Identify which cell holds the provided text, then report its [x, y] central coordinate. 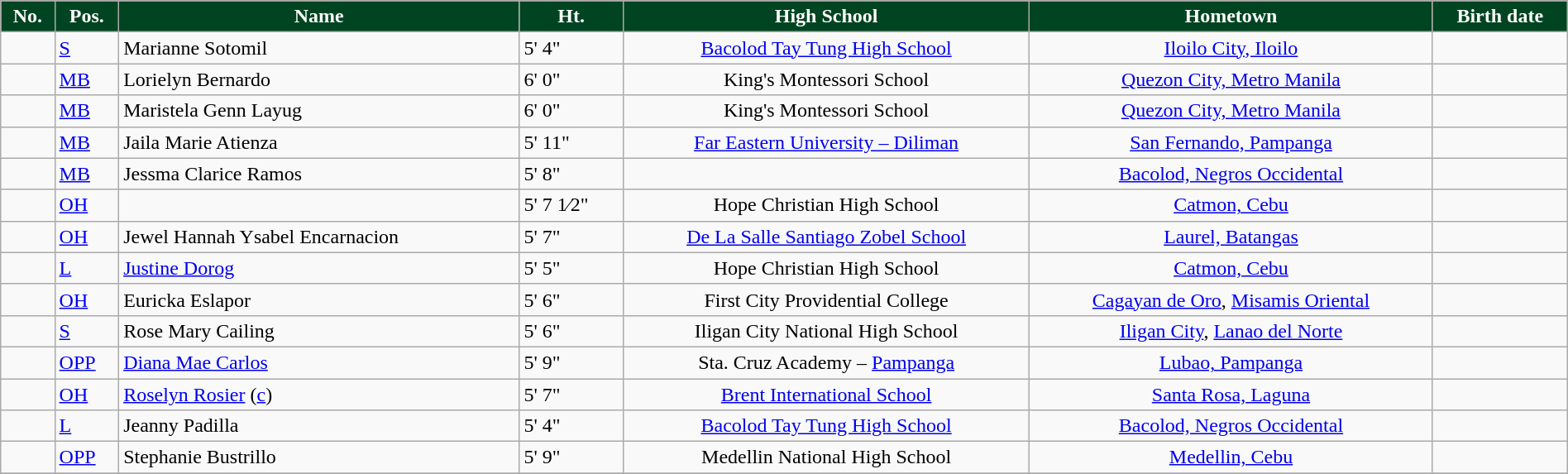
Euricka Eslapor [319, 299]
Brent International School [825, 395]
Medellin National High School [825, 457]
High School [825, 17]
Pos. [87, 17]
De La Salle Santiago Zobel School [825, 237]
No. [28, 17]
5' 5" [571, 268]
Iloilo City, Iloilo [1231, 48]
Roselyn Rosier (c) [319, 395]
Laurel, Batangas [1231, 237]
Justine Dorog [319, 268]
Lubao, Pampanga [1231, 362]
Jeanny Padilla [319, 426]
Jaila Marie Atienza [319, 142]
Marianne Sotomil [319, 48]
Cagayan de Oro, Misamis Oriental [1231, 299]
Iligan City, Lanao del Norte [1231, 331]
Santa Rosa, Laguna [1231, 395]
5' 11" [571, 142]
Lorielyn Bernardo [319, 79]
Iligan City National High School [825, 331]
Hometown [1231, 17]
Far Eastern University – Diliman [825, 142]
San Fernando, Pampanga [1231, 142]
Jessma Clarice Ramos [319, 174]
Jewel Hannah Ysabel Encarnacion [319, 237]
Diana Mae Carlos [319, 362]
Ht. [571, 17]
5' 7 1⁄2" [571, 205]
First City Providential College [825, 299]
Rose Mary Cailing [319, 331]
Name [319, 17]
Medellin, Cebu [1231, 457]
Maristela Genn Layug [319, 111]
Stephanie Bustrillo [319, 457]
5' 8" [571, 174]
Birth date [1500, 17]
Sta. Cruz Academy – Pampanga [825, 362]
